Output the [X, Y] coordinate of the center of the cell containing the given text.  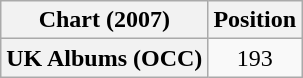
Position [255, 20]
UK Albums (OCC) [104, 58]
193 [255, 58]
Chart (2007) [104, 20]
